Output the (x, y) coordinate of the center of the cell containing the given text.  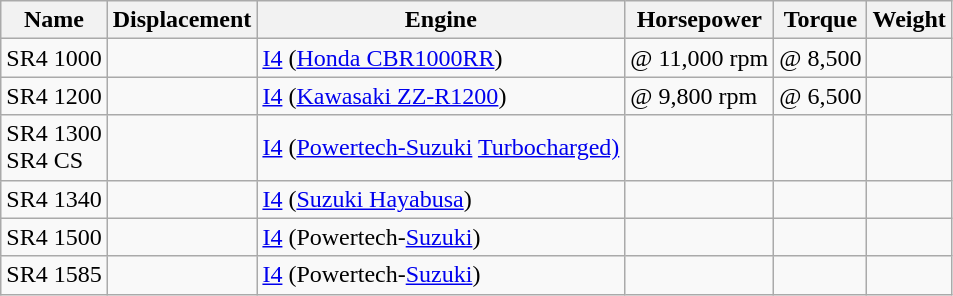
Displacement (182, 20)
I4 (Suzuki Hayabusa) (441, 199)
SR4 1340 (54, 199)
SR4 1500 (54, 237)
SR4 1200 (54, 96)
@ 9,800 rpm (700, 96)
I4 (Honda CBR1000RR) (441, 58)
@ 6,500 (820, 96)
@ 11,000 rpm (700, 58)
I4 (Powertech-Suzuki Turbocharged) (441, 148)
SR4 1000 (54, 58)
SR4 1300SR4 CS (54, 148)
Torque (820, 20)
Name (54, 20)
SR4 1585 (54, 275)
@ 8,500 (820, 58)
I4 (Kawasaki ZZ-R1200) (441, 96)
Engine (441, 20)
Horsepower (700, 20)
Weight (909, 20)
